Locate the cell with the specified text and output its [X, Y] center coordinate. 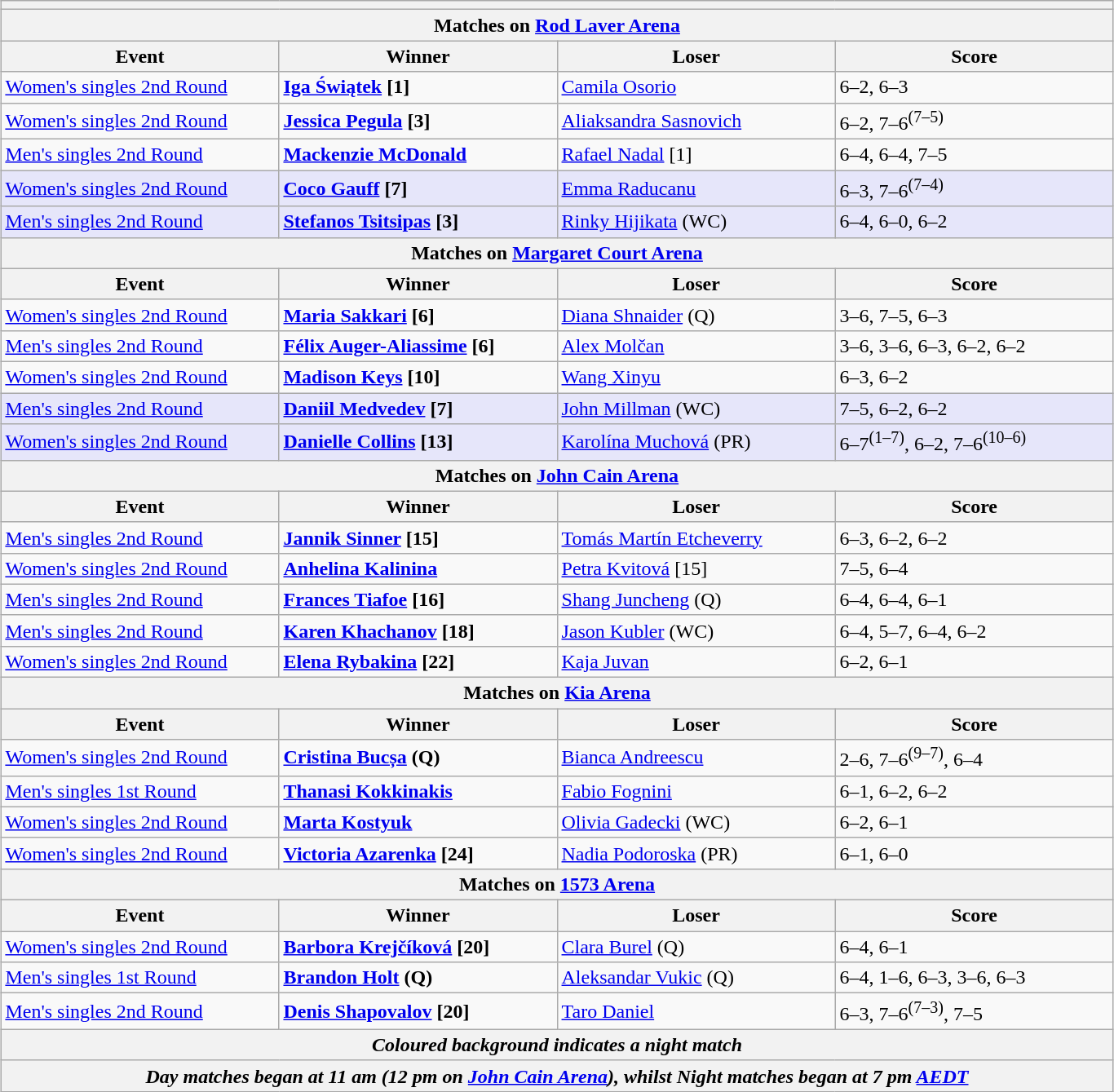
3–6, 3–6, 6–3, 6–2, 6–2 [974, 346]
Matches on John Cain Arena [557, 475]
6–1, 6–0 [974, 853]
Day matches began at 11 am (12 pm on John Cain Arena), whilst Night matches began at 7 pm AEDT [557, 1076]
6–4, 6–4, 7–5 [974, 155]
Clara Burel (Q) [696, 947]
Fabio Fognini [696, 791]
Tomás Martín Etcheverry [696, 537]
Iga Świątek [1] [418, 87]
John Millman (WC) [696, 409]
Barbora Krejčíková [20] [418, 947]
Camila Osorio [696, 87]
Denis Shapovalov [20] [418, 1011]
Mackenzie McDonald [418, 155]
Coco Gauff [7] [418, 189]
6–7(1–7), 6–2, 7–6(10–6) [974, 442]
6–4, 1–6, 6–3, 3–6, 6–3 [974, 978]
Jessica Pegula [3] [418, 121]
Matches on Margaret Court Arena [557, 253]
7–5, 6–4 [974, 568]
Kaja Juvan [696, 662]
Karen Khachanov [18] [418, 630]
Aleksandar Vukic (Q) [696, 978]
6–1, 6–2, 6–2 [974, 791]
Daniil Medvedev [7] [418, 409]
Nadia Podoroska (PR) [696, 853]
6–4, 5–7, 6–4, 6–2 [974, 630]
Jason Kubler (WC) [696, 630]
Taro Daniel [696, 1011]
Rafael Nadal [1] [696, 155]
Jannik Sinner [15] [418, 537]
Petra Kvitová [15] [696, 568]
3–6, 7–5, 6–3 [974, 315]
Matches on Rod Laver Arena [557, 25]
Matches on Kia Arena [557, 693]
Alex Molčan [696, 346]
Diana Shnaider (Q) [696, 315]
Cristina Bucșa (Q) [418, 758]
6–3, 6–2, 6–2 [974, 537]
Félix Auger-Aliassime [6] [418, 346]
6–4, 6–4, 6–1 [974, 599]
Rinky Hijikata (WC) [696, 222]
Maria Sakkari [6] [418, 315]
Victoria Azarenka [24] [418, 853]
6–4, 6–1 [974, 947]
Wang Xinyu [696, 377]
Thanasi Kokkinakis [418, 791]
Emma Raducanu [696, 189]
Brandon Holt (Q) [418, 978]
2–6, 7–6(9–7), 6–4 [974, 758]
6–2, 6–3 [974, 87]
Coloured background indicates a night match [557, 1045]
6–3, 6–2 [974, 377]
Frances Tiafoe [16] [418, 599]
7–5, 6–2, 6–2 [974, 409]
Anhelina Kalinina [418, 568]
6–4, 6–0, 6–2 [974, 222]
Bianca Andreescu [696, 758]
Olivia Gadecki (WC) [696, 822]
6–2, 7–6(7–5) [974, 121]
Matches on 1573 Arena [557, 884]
6–3, 7–6(7–3), 7–5 [974, 1011]
Shang Juncheng (Q) [696, 599]
Stefanos Tsitsipas [3] [418, 222]
Aliaksandra Sasnovich [696, 121]
Danielle Collins [13] [418, 442]
Elena Rybakina [22] [418, 662]
6–3, 7–6(7–4) [974, 189]
Karolína Muchová (PR) [696, 442]
Marta Kostyuk [418, 822]
Madison Keys [10] [418, 377]
